Find where the given text appears and provide that cell's center as [x, y] coordinate. 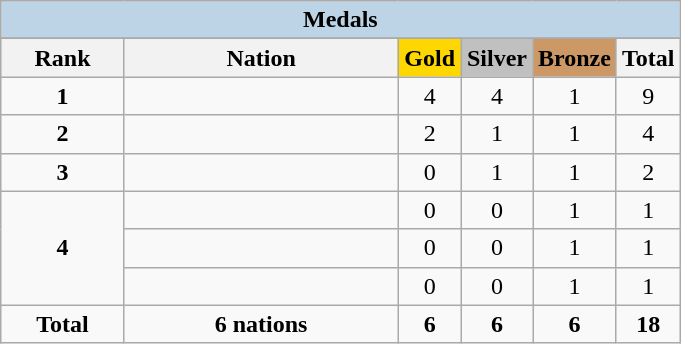
6 nations [261, 324]
3 [63, 172]
Medals [340, 20]
Nation [261, 58]
18 [648, 324]
Silver [496, 58]
9 [648, 96]
Rank [63, 58]
Gold [430, 58]
Bronze [574, 58]
